Output the [X, Y] coordinate of the center of the cell containing the given text.  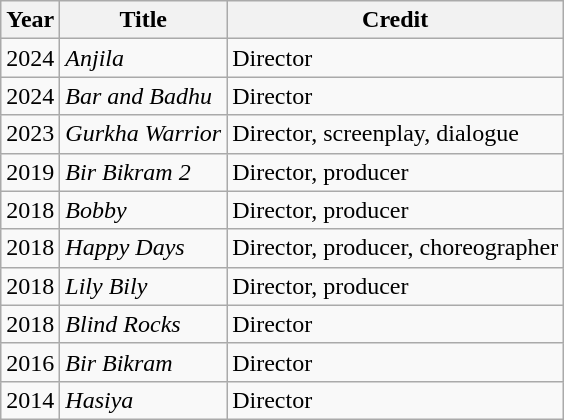
Anjila [144, 58]
Blind Rocks [144, 324]
2023 [30, 134]
2016 [30, 362]
Year [30, 20]
Credit [396, 20]
Title [144, 20]
Hasiya [144, 400]
Bar and Badhu [144, 96]
Bir Bikram [144, 362]
2019 [30, 172]
Gurkha Warrior [144, 134]
Bobby [144, 210]
Director, screenplay, dialogue [396, 134]
Director, producer, choreographer [396, 248]
Happy Days [144, 248]
2014 [30, 400]
Bir Bikram 2 [144, 172]
Lily Bily [144, 286]
